Search for the cell housing the specified text and yield its [x, y] center coordinate. 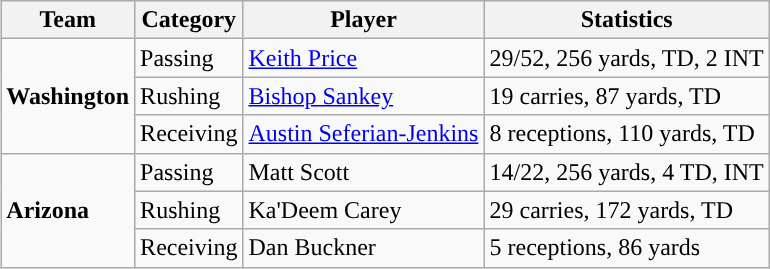
Keith Price [364, 58]
5 receptions, 86 yards [626, 248]
Dan Buckner [364, 248]
Bishop Sankey [364, 96]
Arizona [68, 210]
8 receptions, 110 yards, TD [626, 134]
Ka'Deem Carey [364, 210]
29/52, 256 yards, TD, 2 INT [626, 58]
Team [68, 20]
19 carries, 87 yards, TD [626, 96]
Player [364, 20]
Statistics [626, 20]
Category [189, 20]
Washington [68, 96]
Austin Seferian-Jenkins [364, 134]
14/22, 256 yards, 4 TD, INT [626, 172]
29 carries, 172 yards, TD [626, 210]
Matt Scott [364, 172]
